Scan for the cell matching the given text and deliver its [X, Y] coordinate at center. 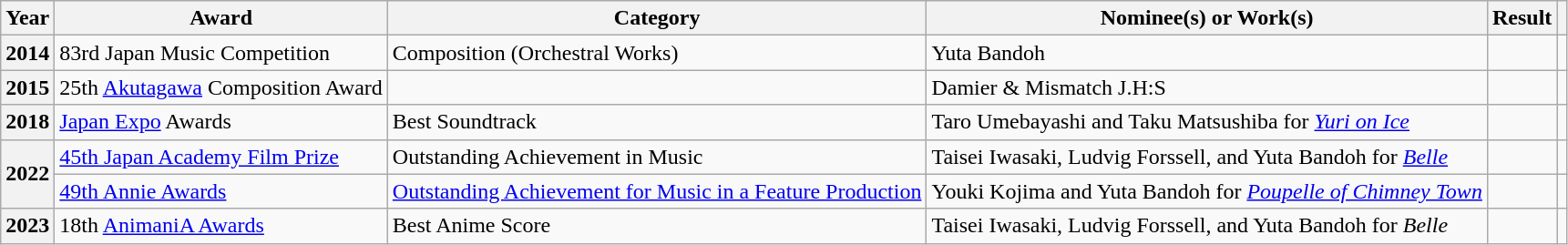
Taro Umebayashi and Taku Matsushiba for Yuri on Ice [1206, 122]
Outstanding Achievement in Music [657, 157]
Best Soundtrack [657, 122]
Year [27, 18]
Composition (Orchestral Works) [657, 53]
2022 [27, 174]
Yuta Bandoh [1206, 53]
2015 [27, 87]
2023 [27, 226]
49th Annie Awards [221, 191]
Nominee(s) or Work(s) [1206, 18]
25th Akutagawa Composition Award [221, 87]
45th Japan Academy Film Prize [221, 157]
18th AnimaniA Awards [221, 226]
2014 [27, 53]
Result [1522, 18]
Youki Kojima and Yuta Bandoh for Poupelle of Chimney Town [1206, 191]
Japan Expo Awards [221, 122]
83rd Japan Music Competition [221, 53]
2018 [27, 122]
Best Anime Score [657, 226]
Category [657, 18]
Outstanding Achievement for Music in a Feature Production [657, 191]
Damier & Mismatch J.H:S [1206, 87]
Award [221, 18]
